Locate the cell with the specified text and output its [X, Y] center coordinate. 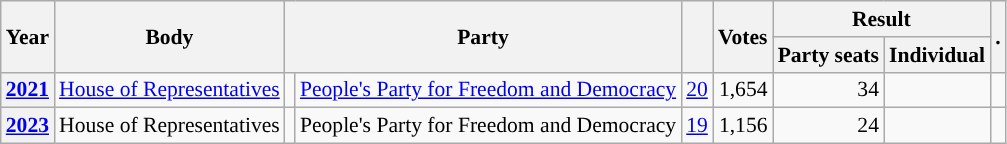
Year [28, 36]
24 [828, 126]
Individual [937, 55]
Party [483, 36]
Party seats [828, 55]
20 [697, 90]
2023 [28, 126]
34 [828, 90]
1,654 [743, 90]
Result [882, 19]
19 [697, 126]
Votes [743, 36]
Body [170, 36]
. [998, 36]
2021 [28, 90]
1,156 [743, 126]
